For the text-containing cell, return its midpoint in (x, y) coordinate format. 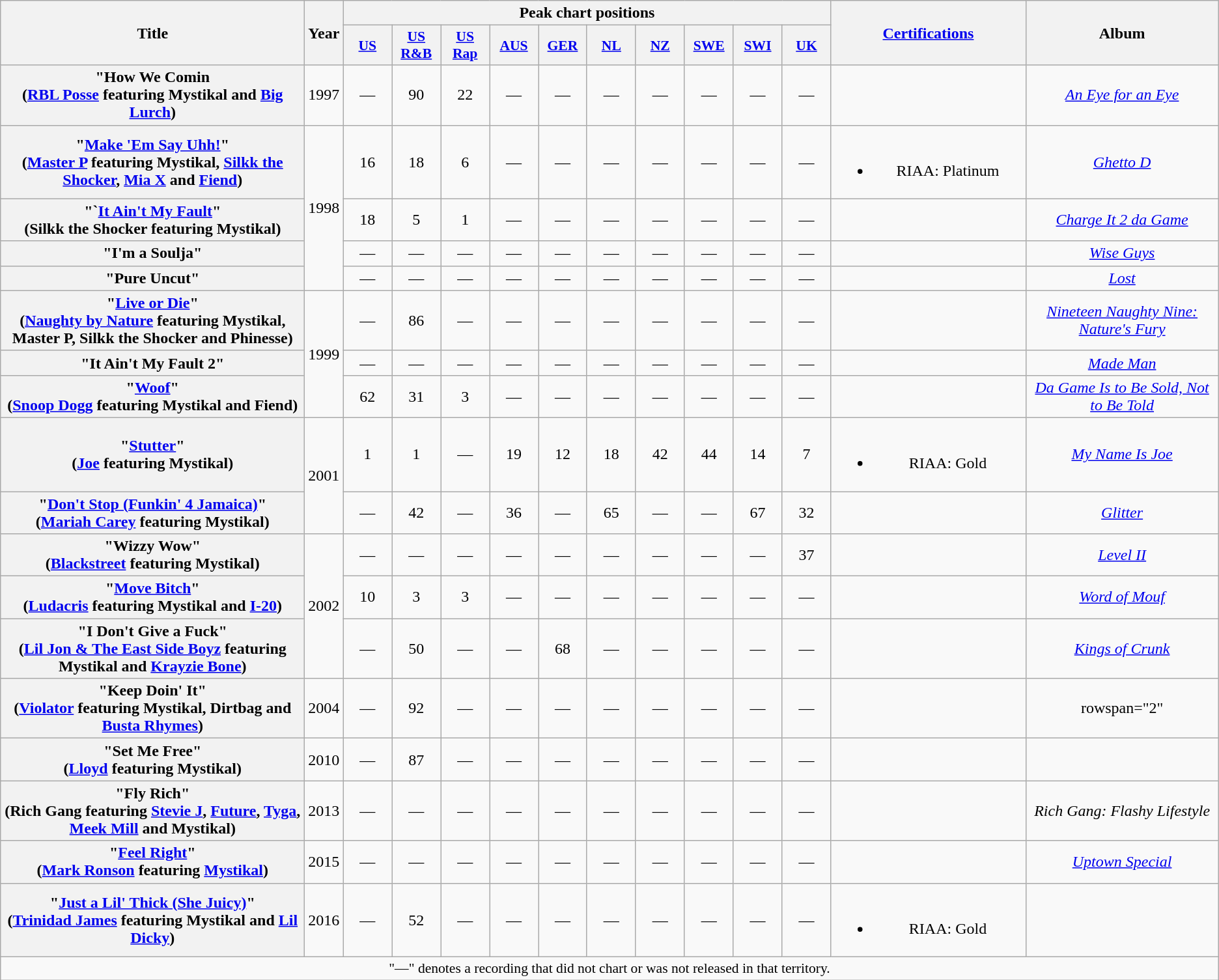
Level II (1122, 555)
10 (367, 598)
"Woof"(Snoop Dogg featuring Mystikal and Fiend) (152, 396)
"I Don't Give a Fuck"(Lil Jon & The East Side Boyz featuring Mystikal and Krayzie Bone) (152, 649)
32 (806, 512)
"`It Ain't My Fault"(Silkk the Shocker featuring Mystikal) (152, 220)
"Stutter"(Joe featuring Mystikal) (152, 455)
Da Game Is to Be Sold, Not to Be Told (1122, 396)
Wise Guys (1122, 253)
65 (611, 512)
"Move Bitch"(Ludacris featuring Mystikal and I-20) (152, 598)
44 (708, 455)
"Live or Die"(Naughty by Nature featuring Mystikal, Master P, Silkk the Shocker and Phinesse) (152, 320)
67 (758, 512)
"Pure Uncut" (152, 278)
5 (417, 220)
USRap (465, 46)
31 (417, 396)
Ghetto D (1122, 161)
US (367, 46)
37 (806, 555)
1998 (324, 208)
RIAA: Platinum (929, 161)
2001 (324, 475)
Made Man (1122, 363)
Lost (1122, 278)
Charge It 2 da Game (1122, 220)
GER (563, 46)
USR&B (417, 46)
"Feel Right"(Mark Ronson featuring Mystikal) (152, 862)
12 (563, 455)
2016 (324, 919)
rowspan="2" (1122, 708)
"—" denotes a recording that did not chart or was not released in that territory. (609, 968)
Title (152, 33)
NL (611, 46)
Uptown Special (1122, 862)
1997 (324, 95)
52 (417, 919)
Nineteen Naughty Nine: Nature's Fury (1122, 320)
2004 (324, 708)
2002 (324, 606)
SWE (708, 46)
Certifications (929, 33)
An Eye for an Eye (1122, 95)
Glitter (1122, 512)
1999 (324, 354)
NZ (660, 46)
Word of Mouf (1122, 598)
"I'm a Soulja" (152, 253)
My Name Is Joe (1122, 455)
"Make 'Em Say Uhh!"(Master P featuring Mystikal, Silkk the Shocker, Mia X and Fiend) (152, 161)
"Just a Lil' Thick (She Juicy)"(Trinidad James featuring Mystikal and Lil Dicky) (152, 919)
92 (417, 708)
2015 (324, 862)
62 (367, 396)
87 (417, 759)
"It Ain't My Fault 2" (152, 363)
68 (563, 649)
UK (806, 46)
"Fly Rich"(Rich Gang featuring Stevie J, Future, Tyga, Meek Mill and Mystikal) (152, 811)
50 (417, 649)
16 (367, 161)
"Don't Stop (Funkin' 4 Jamaica)"(Mariah Carey featuring Mystikal) (152, 512)
36 (514, 512)
86 (417, 320)
7 (806, 455)
"Wizzy Wow"(Blackstreet featuring Mystikal) (152, 555)
"Set Me Free"(Lloyd featuring Mystikal) (152, 759)
2013 (324, 811)
6 (465, 161)
Kings of Crunk (1122, 649)
19 (514, 455)
90 (417, 95)
"Keep Doin' It"(Violator featuring Mystikal, Dirtbag and Busta Rhymes) (152, 708)
SWI (758, 46)
14 (758, 455)
Album (1122, 33)
22 (465, 95)
Year (324, 33)
Rich Gang: Flashy Lifestyle (1122, 811)
Peak chart positions (587, 13)
2010 (324, 759)
AUS (514, 46)
"How We Comin(RBL Posse featuring Mystikal and Big Lurch) (152, 95)
